Return the (x, y) coordinate for the center point of the cell that contains the specified text.  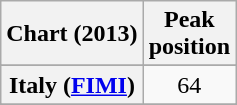
Italy (FIMI) (72, 85)
Chart (2013) (72, 34)
64 (189, 85)
Peakposition (189, 34)
